Extract the [X, Y] coordinate from the center of the cell holding the provided text.  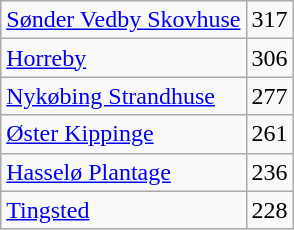
236 [270, 172]
Øster Kippinge [124, 134]
Horreby [124, 58]
Hasselø Plantage [124, 172]
277 [270, 96]
228 [270, 210]
261 [270, 134]
Sønder Vedby Skovhuse [124, 20]
306 [270, 58]
Nykøbing Strandhuse [124, 96]
Tingsted [124, 210]
317 [270, 20]
